Find where the given text appears and provide that cell's center as [x, y] coordinate. 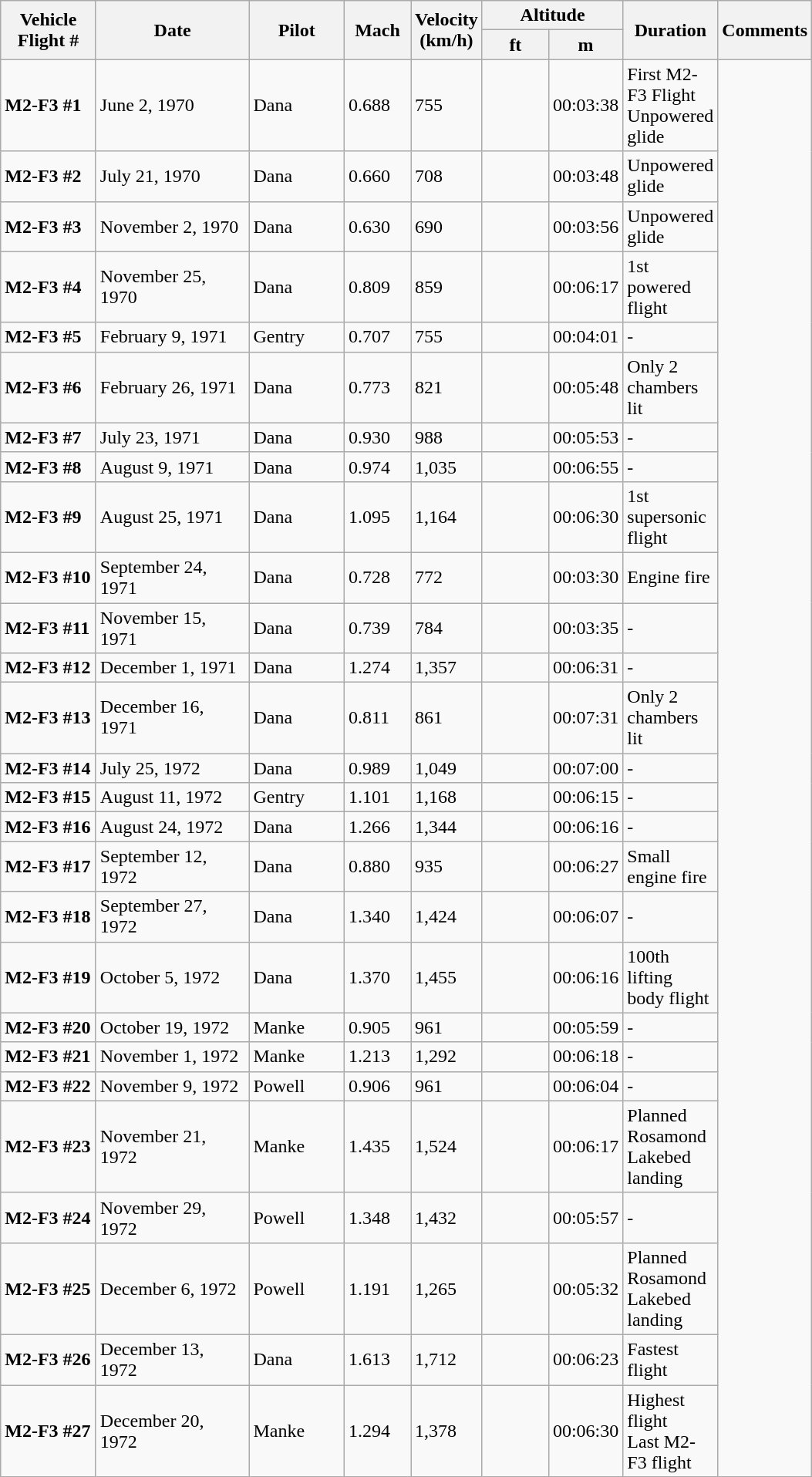
1.095 [377, 517]
July 21, 1970 [173, 176]
M2-F3 #25 [49, 1288]
0.728 [377, 577]
November 9, 1972 [173, 1086]
859 [446, 287]
1,424 [446, 916]
1,432 [446, 1217]
Fastest flight [671, 1359]
December 1, 1971 [173, 668]
First M2-F3 FlightUnpowered glide [671, 105]
935 [446, 867]
00:06:31 [585, 668]
September 12, 1972 [173, 867]
M2-F3 #7 [49, 437]
1,035 [446, 467]
1.370 [377, 977]
Small engine fire [671, 867]
M2-F3 #8 [49, 467]
0.905 [377, 1027]
988 [446, 437]
00:04:01 [585, 337]
Altitude [552, 15]
1,164 [446, 517]
1.274 [377, 668]
November 2, 1970 [173, 227]
0.630 [377, 227]
M2-F3 #9 [49, 517]
1,524 [446, 1146]
M2-F3 #11 [49, 628]
00:03:35 [585, 628]
M2-F3 #2 [49, 176]
821 [446, 387]
M2-F3 #15 [49, 798]
100th liftingbody flight [671, 977]
December 13, 1972 [173, 1359]
00:05:32 [585, 1288]
784 [446, 628]
861 [446, 718]
0.660 [377, 176]
November 21, 1972 [173, 1146]
00:05:59 [585, 1027]
00:03:48 [585, 176]
August 9, 1971 [173, 467]
Engine fire [671, 577]
Highest flightLast M2-F3 flight [671, 1431]
00:06:07 [585, 916]
Pilot [297, 30]
1.294 [377, 1431]
M2-F3 #10 [49, 577]
1.340 [377, 916]
October 5, 1972 [173, 977]
M2-F3 #16 [49, 827]
1.613 [377, 1359]
1.266 [377, 827]
November 25, 1970 [173, 287]
November 1, 1972 [173, 1057]
00:07:31 [585, 718]
M2-F3 #1 [49, 105]
00:05:53 [585, 437]
1.435 [377, 1146]
00:03:38 [585, 105]
M2-F3 #14 [49, 768]
February 26, 1971 [173, 387]
M2-F3 #12 [49, 668]
1.191 [377, 1288]
October 19, 1972 [173, 1027]
1.348 [377, 1217]
M2-F3 #24 [49, 1217]
0.974 [377, 467]
m [585, 45]
1.213 [377, 1057]
0.773 [377, 387]
M2-F3 #22 [49, 1086]
M2-F3 #4 [49, 287]
M2-F3 #20 [49, 1027]
M2-F3 #26 [49, 1359]
Mach [377, 30]
690 [446, 227]
0.880 [377, 867]
1,712 [446, 1359]
M2-F3 #5 [49, 337]
00:03:56 [585, 227]
00:06:15 [585, 798]
1,357 [446, 668]
1st supersonic flight [671, 517]
0.989 [377, 768]
1,049 [446, 768]
1,455 [446, 977]
M2-F3 #6 [49, 387]
0.906 [377, 1086]
00:06:27 [585, 867]
August 24, 1972 [173, 827]
00:06:18 [585, 1057]
September 24, 1971 [173, 577]
00:03:30 [585, 577]
July 23, 1971 [173, 437]
1,344 [446, 827]
November 15, 1971 [173, 628]
M2-F3 #21 [49, 1057]
Date [173, 30]
1.101 [377, 798]
0.739 [377, 628]
August 11, 1972 [173, 798]
Duration [671, 30]
Comments [765, 30]
0.930 [377, 437]
708 [446, 176]
Velocity(km/h) [446, 30]
June 2, 1970 [173, 105]
M2-F3 #19 [49, 977]
M2-F3 #23 [49, 1146]
VehicleFlight # [49, 30]
0.809 [377, 287]
00:06:04 [585, 1086]
November 29, 1972 [173, 1217]
December 16, 1971 [173, 718]
M2-F3 #3 [49, 227]
February 9, 1971 [173, 337]
0.707 [377, 337]
1,168 [446, 798]
00:06:55 [585, 467]
1,265 [446, 1288]
August 25, 1971 [173, 517]
July 25, 1972 [173, 768]
0.811 [377, 718]
M2-F3 #18 [49, 916]
00:06:23 [585, 1359]
M2-F3 #17 [49, 867]
December 20, 1972 [173, 1431]
0.688 [377, 105]
1,292 [446, 1057]
00:05:57 [585, 1217]
1,378 [446, 1431]
772 [446, 577]
00:05:48 [585, 387]
00:07:00 [585, 768]
ft [515, 45]
M2-F3 #27 [49, 1431]
M2-F3 #13 [49, 718]
December 6, 1972 [173, 1288]
September 27, 1972 [173, 916]
1st powered flight [671, 287]
